Capture the cell that displays the provided text and extract its (x, y) central coordinate. 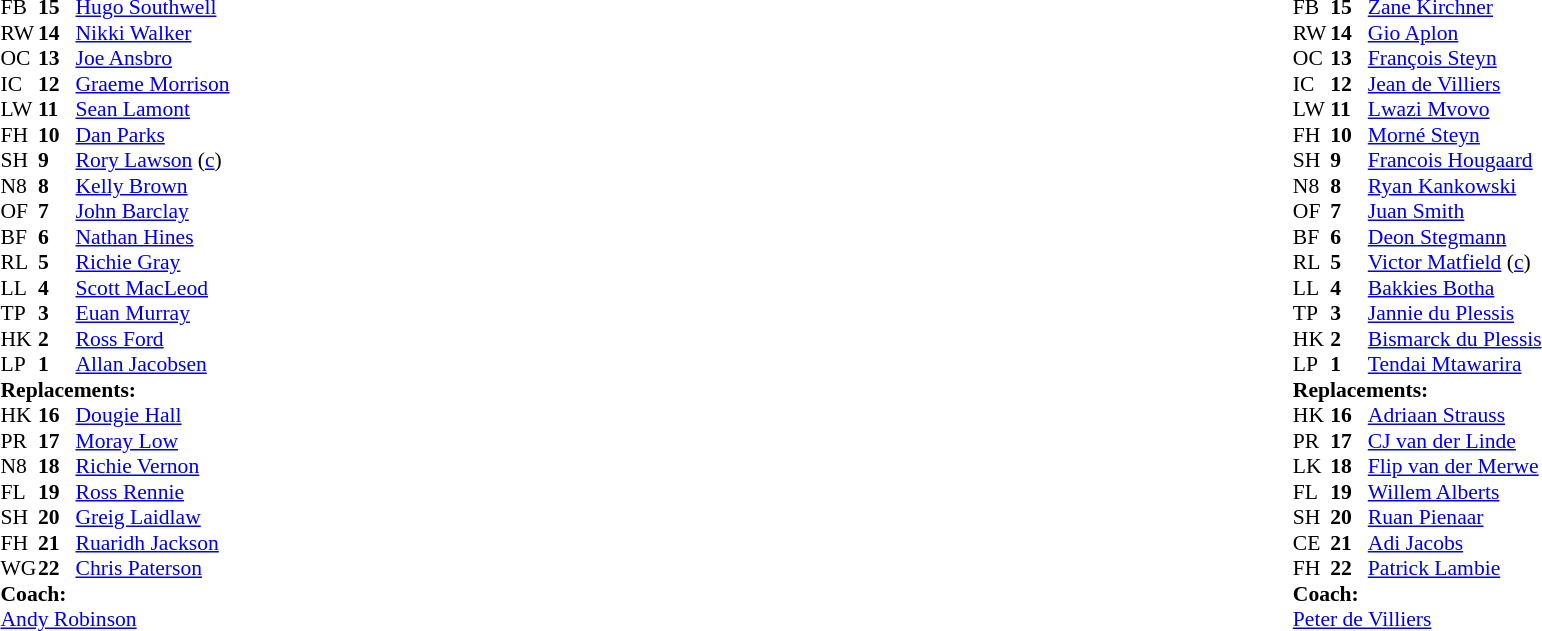
Graeme Morrison (153, 84)
Dan Parks (153, 135)
Moray Low (153, 441)
CE (1312, 543)
Bakkies Botha (1455, 288)
Morné Steyn (1455, 135)
CJ van der Linde (1455, 441)
John Barclay (153, 211)
Gio Aplon (1455, 33)
Ross Ford (153, 339)
Flip van der Merwe (1455, 467)
Chris Paterson (153, 569)
Adriaan Strauss (1455, 415)
Nikki Walker (153, 33)
Richie Vernon (153, 467)
Nathan Hines (153, 237)
Ruaridh Jackson (153, 543)
François Steyn (1455, 59)
Adi Jacobs (1455, 543)
Rory Lawson (c) (153, 161)
Juan Smith (1455, 211)
Ross Rennie (153, 492)
Francois Hougaard (1455, 161)
Joe Ansbro (153, 59)
Patrick Lambie (1455, 569)
Scott MacLeod (153, 288)
Dougie Hall (153, 415)
Victor Matfield (c) (1455, 263)
Jean de Villiers (1455, 84)
Bismarck du Plessis (1455, 339)
Willem Alberts (1455, 492)
Lwazi Mvovo (1455, 109)
Kelly Brown (153, 186)
Sean Lamont (153, 109)
Tendai Mtawarira (1455, 365)
Euan Murray (153, 313)
Jannie du Plessis (1455, 313)
Greig Laidlaw (153, 517)
Ryan Kankowski (1455, 186)
Ruan Pienaar (1455, 517)
Richie Gray (153, 263)
Allan Jacobsen (153, 365)
Deon Stegmann (1455, 237)
WG (19, 569)
LK (1312, 467)
